Identify which cell holds the provided text, then report its [X, Y] central coordinate. 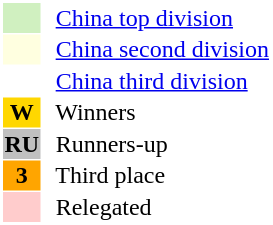
W [22, 113]
Relegated [156, 207]
China third division [156, 81]
RU [22, 144]
China second division [156, 49]
3 [22, 175]
Runners-up [156, 144]
Third place [156, 175]
China top division [156, 18]
Winners [156, 113]
